Capture the cell that displays the provided text and extract its [X, Y] central coordinate. 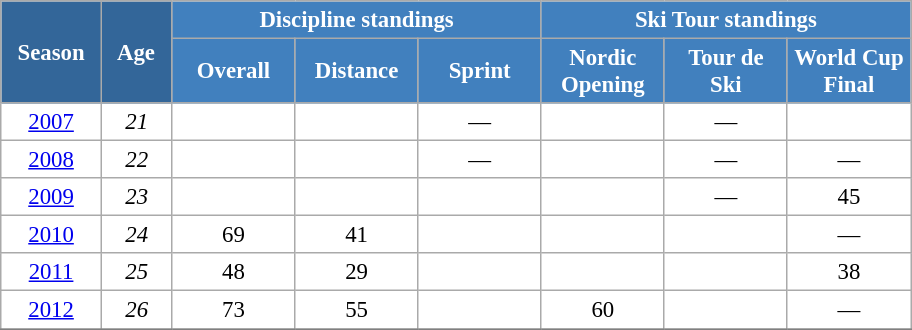
73 [234, 310]
2007 [52, 122]
Tour deSki [726, 72]
Ski Tour standings [726, 20]
69 [234, 235]
Season [52, 52]
45 [848, 197]
60 [602, 310]
Discipline standings [356, 20]
48 [234, 273]
World CupFinal [848, 72]
Overall [234, 72]
2010 [52, 235]
2009 [52, 197]
26 [136, 310]
Sprint [480, 72]
24 [136, 235]
21 [136, 122]
2011 [52, 273]
Age [136, 52]
41 [356, 235]
25 [136, 273]
2008 [52, 160]
29 [356, 273]
38 [848, 273]
23 [136, 197]
Distance [356, 72]
NordicOpening [602, 72]
55 [356, 310]
2012 [52, 310]
22 [136, 160]
